Find where the given text appears and provide that cell's center as (X, Y) coordinate. 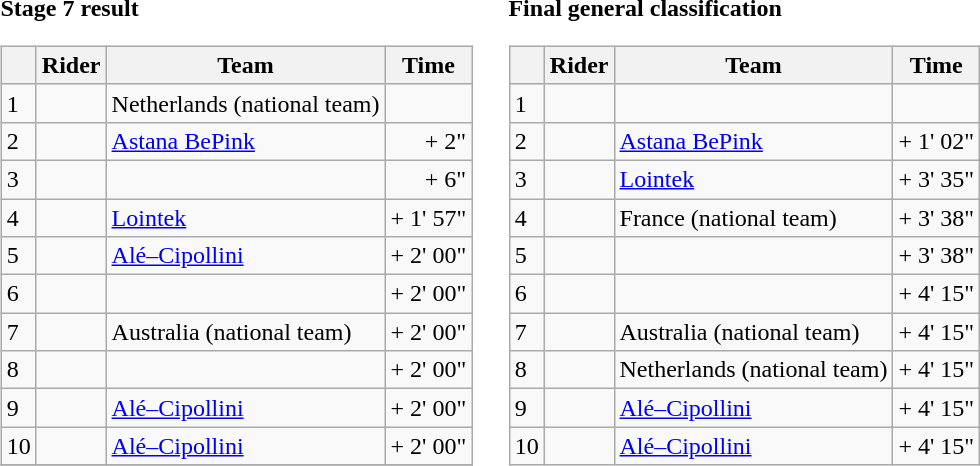
+ 3' 35" (936, 179)
France (national team) (754, 217)
+ 6" (428, 179)
+ 1' 57" (428, 217)
+ 1' 02" (936, 141)
+ 2" (428, 141)
